Return the (x, y) coordinate for the center point of the cell that contains the specified text.  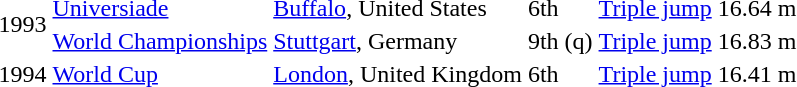
9th (q) (560, 41)
Triple jump (655, 41)
World Championships (160, 41)
Stuttgart, Germany (398, 41)
